Determine the (X, Y) coordinate at the center of the cell enclosing the given text.  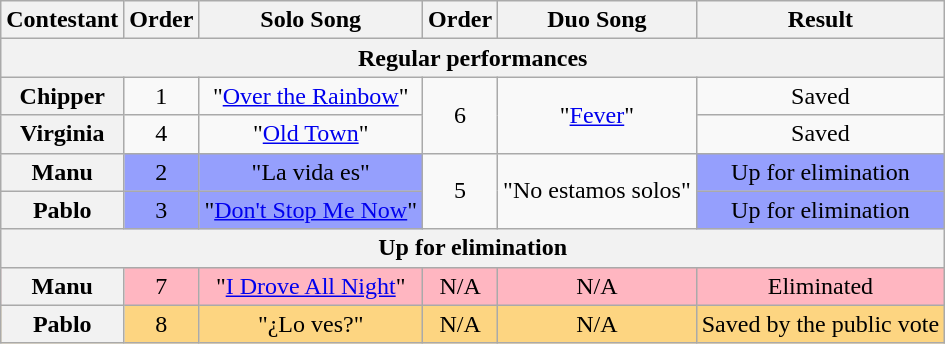
Contestant (62, 20)
Eliminated (820, 286)
"Fever" (598, 115)
"I Drove All Night" (311, 286)
"La vida es" (311, 172)
6 (460, 115)
Saved by the public vote (820, 324)
Solo Song (311, 20)
Duo Song (598, 20)
1 (162, 96)
8 (162, 324)
7 (162, 286)
5 (460, 191)
Result (820, 20)
4 (162, 134)
"No estamos solos" (598, 191)
2 (162, 172)
Regular performances (473, 58)
Virginia (62, 134)
"¿Lo ves?" (311, 324)
"Don't Stop Me Now" (311, 210)
3 (162, 210)
Chipper (62, 96)
"Old Town" (311, 134)
"Over the Rainbow" (311, 96)
